From the cell containing the given text, extract its center point as [x, y] coordinate. 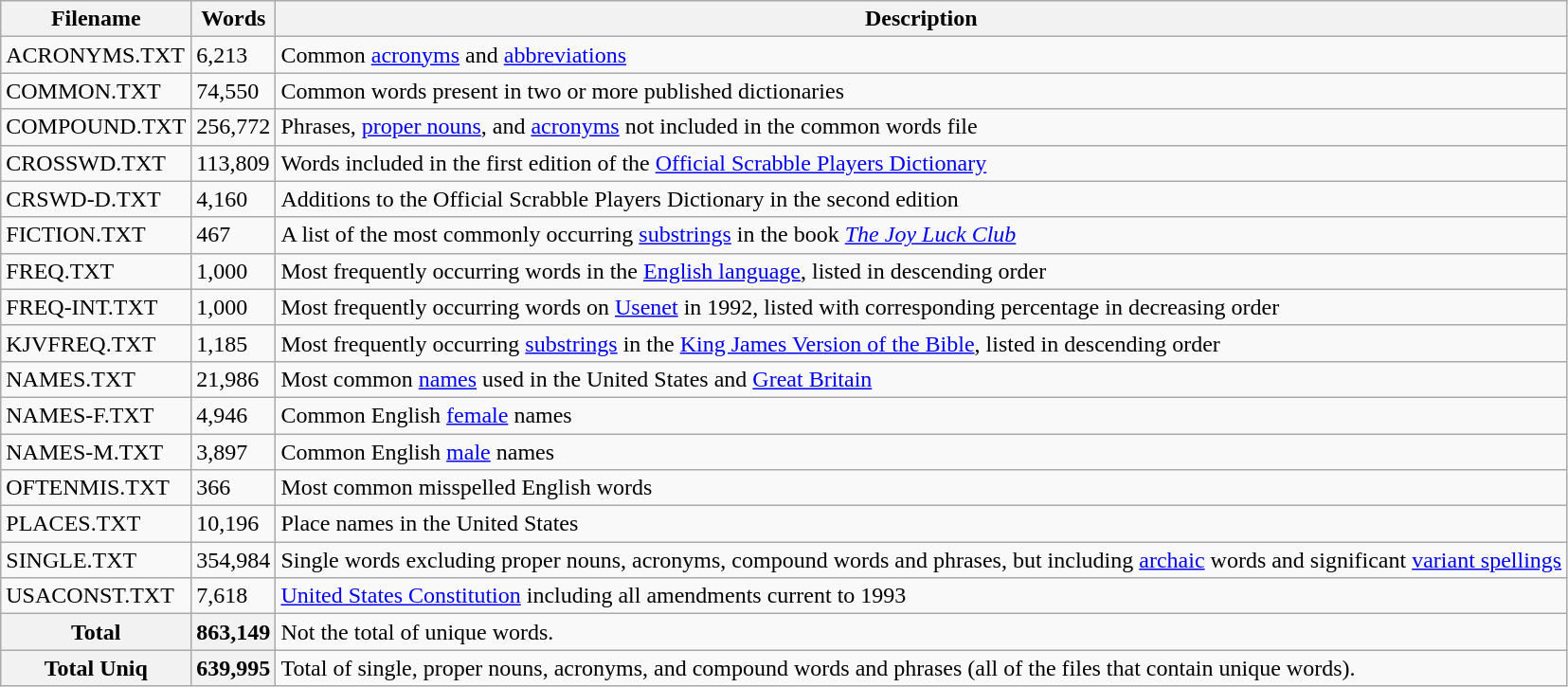
Most frequently occurring words in the English language, listed in descending order [921, 271]
Filename [97, 19]
ACRONYMS.TXT [97, 55]
FREQ.TXT [97, 271]
Common acronyms and abbreviations [921, 55]
Single words excluding proper nouns, acronyms, compound words and phrases, but including archaic words and significant variant spellings [921, 560]
10,196 [233, 524]
366 [233, 488]
6,213 [233, 55]
KJVFREQ.TXT [97, 343]
COMMON.TXT [97, 91]
NAMES-M.TXT [97, 452]
7,618 [233, 596]
Words [233, 19]
PLACES.TXT [97, 524]
Place names in the United States [921, 524]
Total [97, 632]
A list of the most commonly occurring substrings in the book The Joy Luck Club [921, 235]
SINGLE.TXT [97, 560]
Most common misspelled English words [921, 488]
Not the total of unique words. [921, 632]
4,160 [233, 199]
FICTION.TXT [97, 235]
CROSSWD.TXT [97, 163]
3,897 [233, 452]
639,995 [233, 668]
United States Constitution including all amendments current to 1993 [921, 596]
21,986 [233, 379]
Common English male names [921, 452]
FREQ-INT.TXT [97, 307]
OFTENMIS.TXT [97, 488]
Additions to the Official Scrabble Players Dictionary in the second edition [921, 199]
Common words present in two or more published dictionaries [921, 91]
4,946 [233, 415]
CRSWD-D.TXT [97, 199]
COMPOUND.TXT [97, 127]
Common English female names [921, 415]
NAMES-F.TXT [97, 415]
1,185 [233, 343]
Total Uniq [97, 668]
354,984 [233, 560]
Phrases, proper nouns, and acronyms not included in the common words file [921, 127]
74,550 [233, 91]
256,772 [233, 127]
467 [233, 235]
USACONST.TXT [97, 596]
Most frequently occurring words on Usenet in 1992, listed with corresponding percentage in decreasing order [921, 307]
Most common names used in the United States and Great Britain [921, 379]
863,149 [233, 632]
Total of single, proper nouns, acronyms, and compound words and phrases (all of the files that contain unique words). [921, 668]
113,809 [233, 163]
NAMES.TXT [97, 379]
Words included in the first edition of the Official Scrabble Players Dictionary [921, 163]
Description [921, 19]
Most frequently occurring substrings in the King James Version of the Bible, listed in descending order [921, 343]
